Provide the (x, y) coordinate of the cell's center where the given text is located.  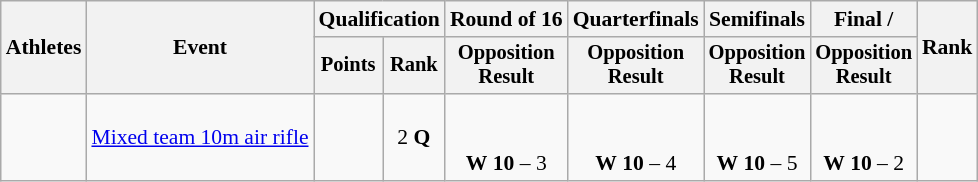
Semifinals (758, 19)
Mixed team 10m air rifle (200, 138)
Event (200, 48)
Athletes (44, 48)
W 10 – 5 (758, 138)
Round of 16 (506, 19)
2 Q (414, 138)
W 10 – 3 (506, 138)
W 10 – 2 (864, 138)
Qualification (380, 19)
Points (348, 66)
W 10 – 4 (636, 138)
Final / (864, 19)
Quarterfinals (636, 19)
